Determine the (x, y) coordinate at the center of the cell enclosing the given text.  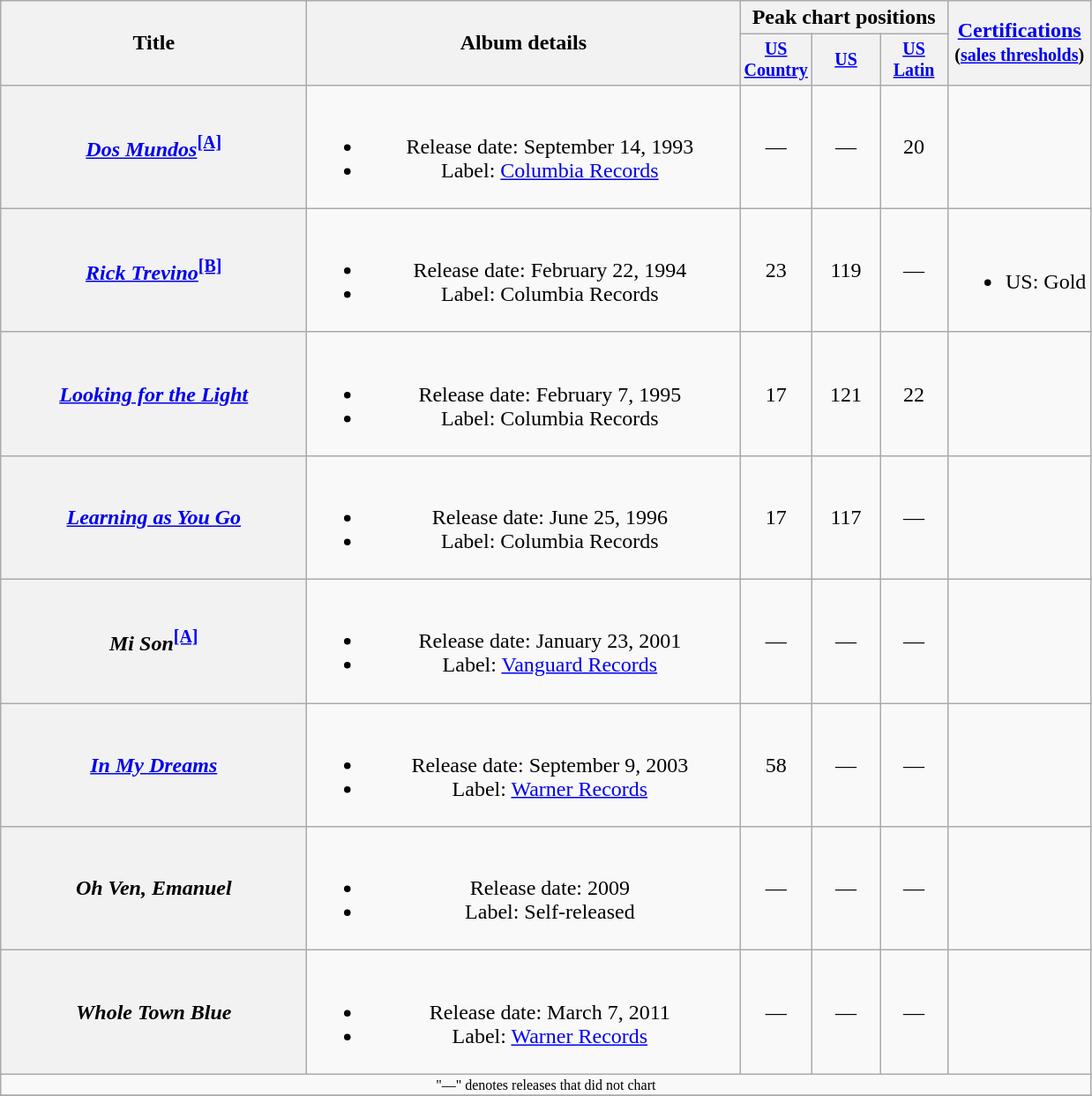
Mi Son[A] (153, 642)
Release date: September 9, 2003Label: Warner Records (524, 765)
Dos Mundos[A] (153, 146)
US Latin (914, 60)
US Country (776, 60)
Release date: January 23, 2001Label: Vanguard Records (524, 642)
US (847, 60)
US: Gold (1019, 270)
Oh Ven, Emanuel (153, 889)
Peak chart positions (844, 18)
117 (847, 517)
Release date: September 14, 1993Label: Columbia Records (524, 146)
Album details (524, 43)
119 (847, 270)
Release date: February 22, 1994Label: Columbia Records (524, 270)
58 (776, 765)
Release date: March 7, 2011Label: Warner Records (524, 1012)
Certifications(sales thresholds) (1019, 43)
Release date: 2009Label: Self-released (524, 889)
Looking for the Light (153, 394)
23 (776, 270)
Release date: June 25, 1996Label: Columbia Records (524, 517)
Learning as You Go (153, 517)
20 (914, 146)
Whole Town Blue (153, 1012)
Title (153, 43)
121 (847, 394)
Release date: February 7, 1995Label: Columbia Records (524, 394)
Rick Trevino[B] (153, 270)
"—" denotes releases that did not chart (546, 1085)
In My Dreams (153, 765)
22 (914, 394)
